Identify which cell holds the provided text, then report its [x, y] central coordinate. 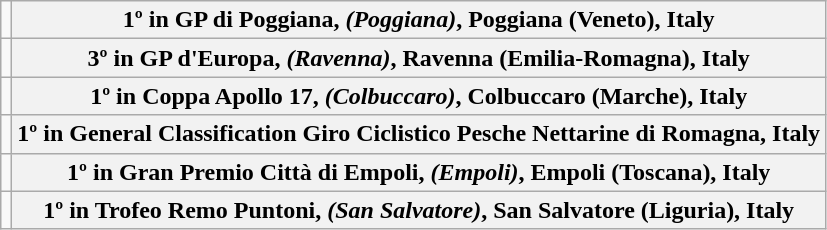
1º in General Classification Giro Ciclistico Pesche Nettarine di Romagna, Italy [419, 134]
1º in Gran Premio Città di Empoli, (Empoli), Empoli (Toscana), Italy [419, 172]
1º in Coppa Apollo 17, (Colbuccaro), Colbuccaro (Marche), Italy [419, 96]
1º in GP di Poggiana, (Poggiana), Poggiana (Veneto), Italy [419, 20]
1º in Trofeo Remo Puntoni, (San Salvatore), San Salvatore (Liguria), Italy [419, 210]
3º in GP d'Europa, (Ravenna), Ravenna (Emilia-Romagna), Italy [419, 58]
